Extract the [x, y] coordinate from the center of the cell holding the provided text.  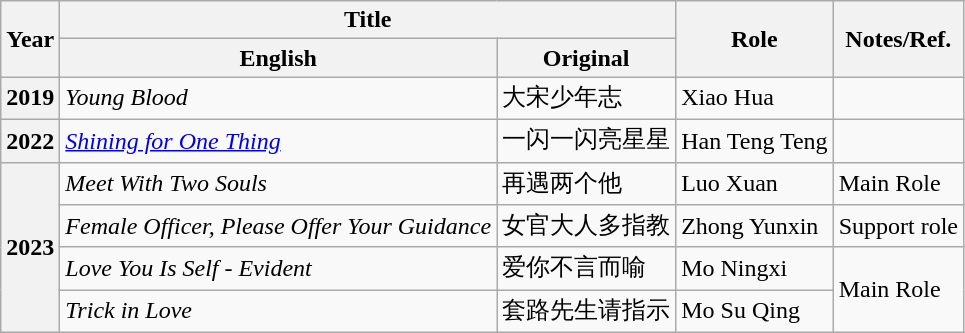
Female Officer, Please Offer Your Guidance [278, 226]
再遇两个他 [586, 184]
2022 [30, 140]
Role [754, 39]
Year [30, 39]
Zhong Yunxin [754, 226]
Mo Su Qing [754, 312]
Mo Ningxi [754, 268]
2019 [30, 98]
2023 [30, 247]
大宋少年志 [586, 98]
Trick in Love [278, 312]
Title [368, 20]
Xiao Hua [754, 98]
Support role [898, 226]
Shining for One Thing [278, 140]
Young Blood [278, 98]
Love You Is Self - Evident [278, 268]
女官大人多指教 [586, 226]
Han Teng Teng [754, 140]
Notes/Ref. [898, 39]
Original [586, 58]
一闪一闪亮星星 [586, 140]
爱你不言而喻 [586, 268]
English [278, 58]
Luo Xuan [754, 184]
套路先生请指示 [586, 312]
Meet With Two Souls [278, 184]
